Provide the (X, Y) coordinate of the cell's center where the given text is located.  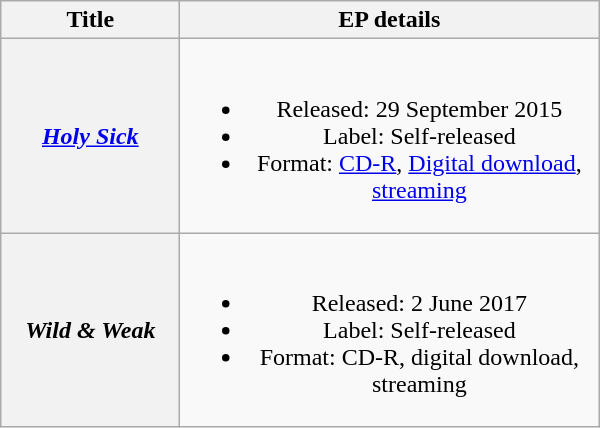
Released: 2 June 2017Label: Self-releasedFormat: CD-R, digital download, streaming (390, 330)
Released: 29 September 2015Label: Self-releasedFormat: CD-R, Digital download, streaming (390, 136)
Holy Sick (90, 136)
Wild & Weak (90, 330)
EP details (390, 20)
Title (90, 20)
